Find where the given text appears and provide that cell's center as (X, Y) coordinate. 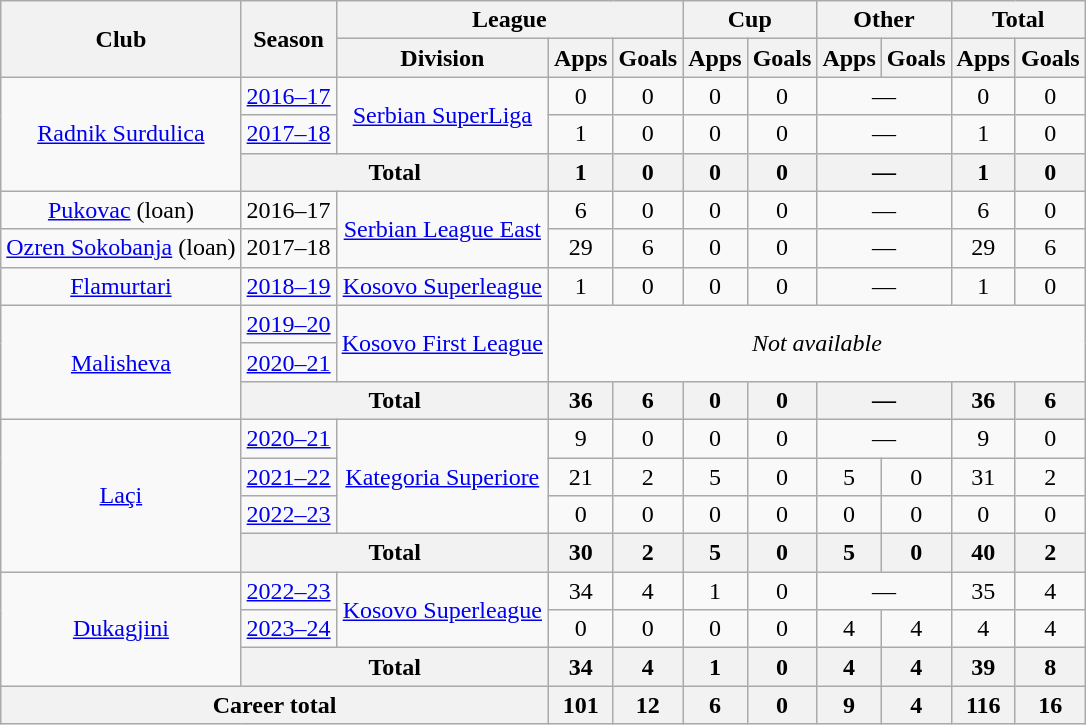
Ozren Sokobanja (loan) (121, 248)
Other (884, 20)
Club (121, 39)
Division (442, 58)
31 (983, 477)
2018–19 (288, 286)
Malisheva (121, 362)
116 (983, 705)
League (510, 20)
35 (983, 591)
Not available (818, 343)
Pukovac (loan) (121, 210)
Kosovo First League (442, 343)
Kategoria Superiore (442, 476)
21 (581, 477)
39 (983, 667)
2021–22 (288, 477)
Flamurtari (121, 286)
Laçi (121, 495)
30 (581, 553)
Radnik Surdulica (121, 134)
Serbian SuperLiga (442, 115)
12 (648, 705)
16 (1050, 705)
2023–24 (288, 629)
Dukagjini (121, 629)
Career total (275, 705)
101 (581, 705)
Serbian League East (442, 229)
40 (983, 553)
Season (288, 39)
2019–20 (288, 324)
Cup (750, 20)
8 (1050, 667)
